Return the [x, y] coordinate for the center point of the cell that contains the specified text.  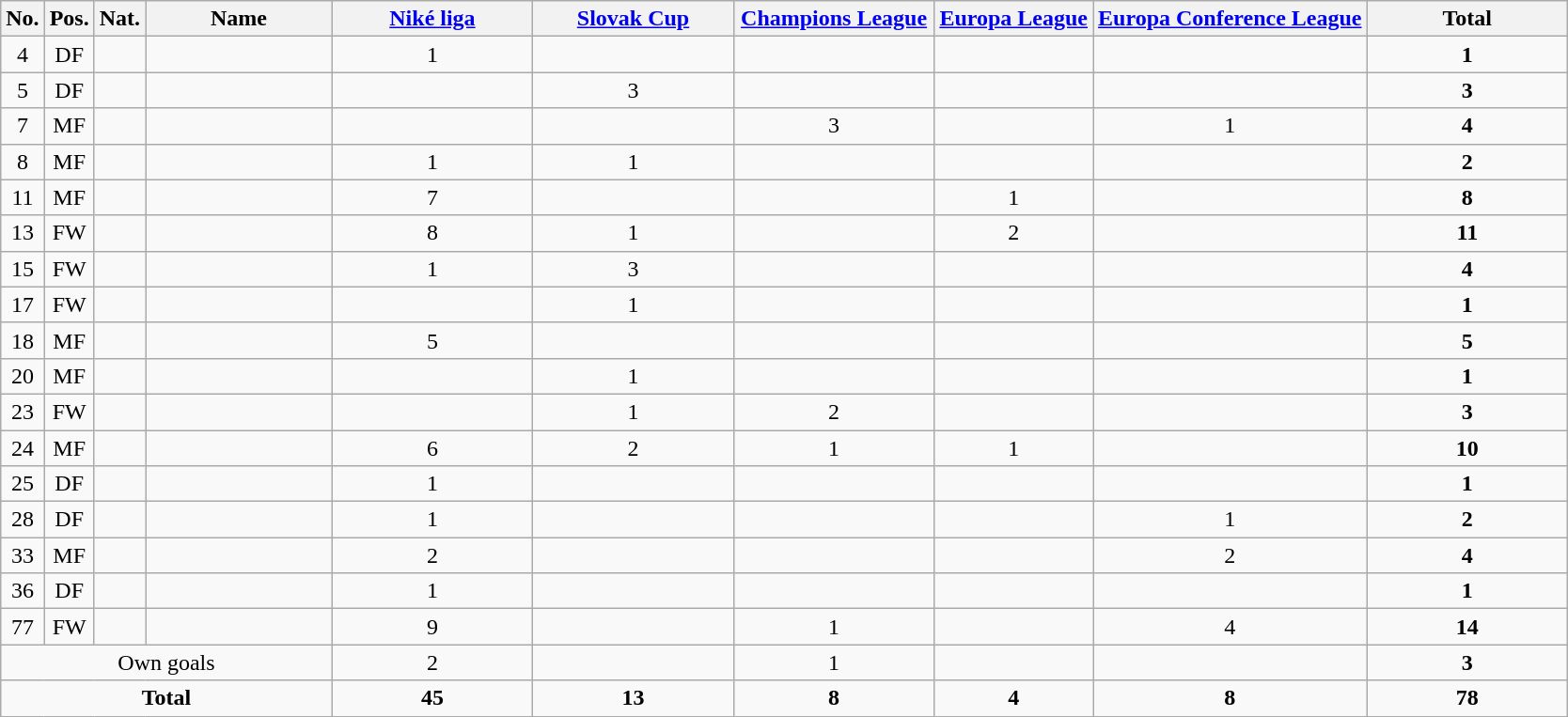
20 [23, 376]
15 [23, 269]
Slovak Cup [634, 19]
23 [23, 412]
45 [432, 698]
Champions League [834, 19]
Europa Conference League [1230, 19]
18 [23, 340]
Europa League [1013, 19]
No. [23, 19]
28 [23, 520]
Pos. [70, 19]
33 [23, 555]
14 [1467, 627]
10 [1467, 448]
6 [432, 448]
Name [239, 19]
24 [23, 448]
77 [23, 627]
36 [23, 591]
78 [1467, 698]
Niké liga [432, 19]
17 [23, 304]
Own goals [166, 662]
25 [23, 484]
Nat. [119, 19]
9 [432, 627]
